From the cell containing the given text, extract its center point as (X, Y) coordinate. 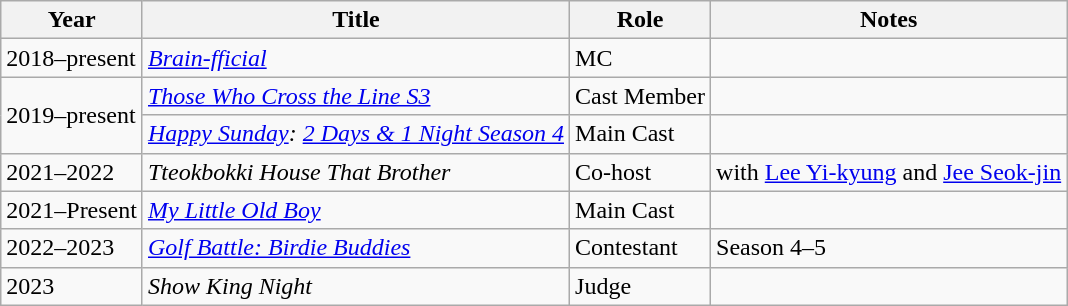
Title (356, 20)
Co-host (640, 172)
Brain-fficial (356, 58)
MC (640, 58)
Those Who Cross the Line S3 (356, 96)
2021–2022 (72, 172)
Notes (889, 20)
My Little Old Boy (356, 210)
2019–present (72, 115)
2023 (72, 286)
with Lee Yi-kyung and Jee Seok-jin (889, 172)
Role (640, 20)
Contestant (640, 248)
Year (72, 20)
Tteokbokki House That Brother (356, 172)
Golf Battle: Birdie Buddies (356, 248)
Season 4–5 (889, 248)
2018–present (72, 58)
Happy Sunday: 2 Days & 1 Night Season 4 (356, 134)
2021–Present (72, 210)
Cast Member (640, 96)
2022–2023 (72, 248)
Show King Night (356, 286)
Judge (640, 286)
